For the text-containing cell, return its midpoint in (X, Y) coordinate format. 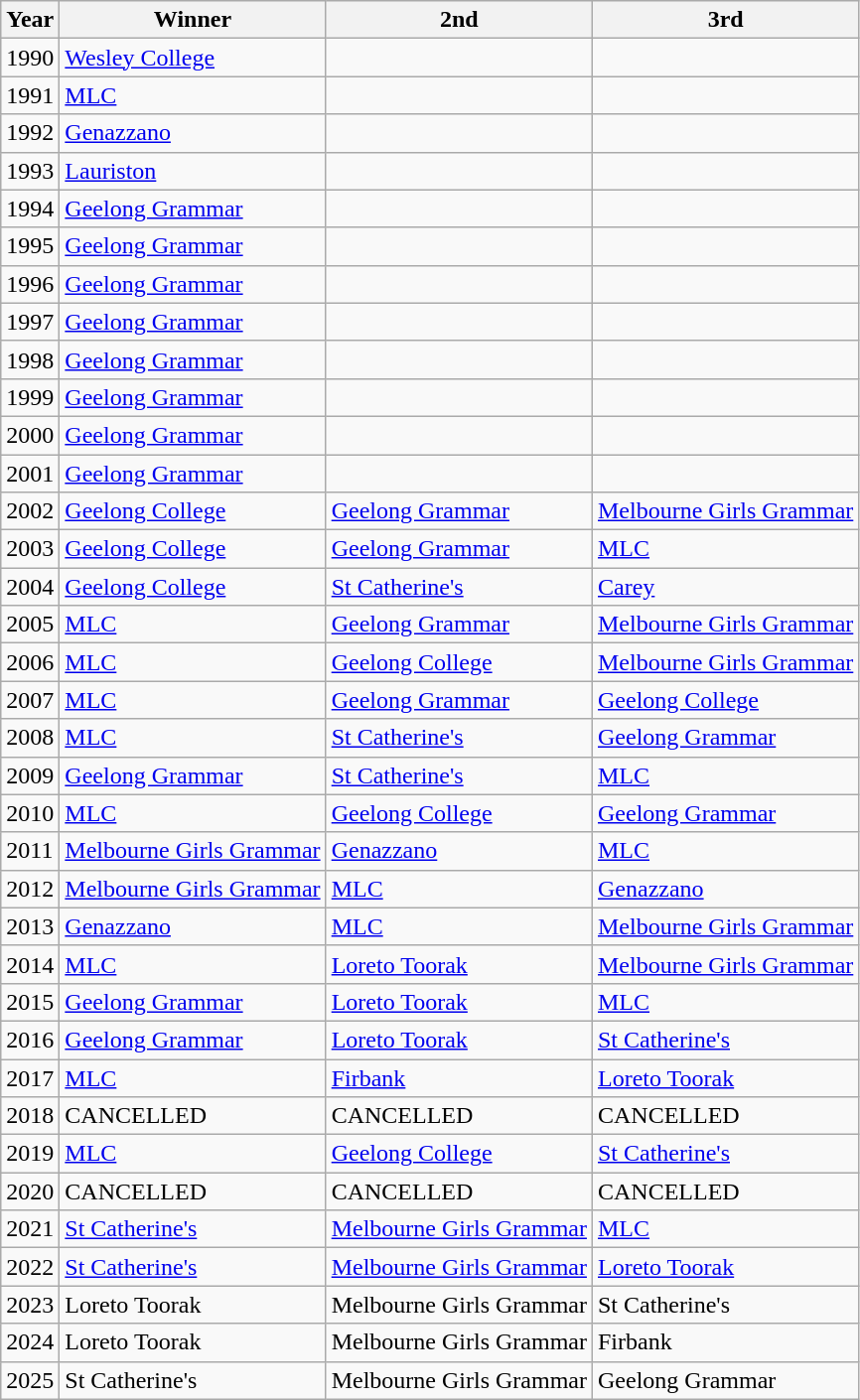
1997 (30, 322)
2009 (30, 775)
2015 (30, 1002)
1999 (30, 397)
2016 (30, 1040)
2011 (30, 851)
1996 (30, 284)
2001 (30, 474)
2002 (30, 511)
Winner (193, 20)
Carey (725, 587)
Wesley College (193, 58)
1992 (30, 133)
2013 (30, 926)
2000 (30, 435)
2007 (30, 700)
2025 (30, 1380)
Year (30, 20)
1998 (30, 359)
2024 (30, 1342)
1995 (30, 246)
2019 (30, 1154)
2006 (30, 662)
2022 (30, 1267)
2018 (30, 1116)
2005 (30, 625)
2020 (30, 1191)
2003 (30, 549)
2nd (459, 20)
3rd (725, 20)
1990 (30, 58)
2017 (30, 1077)
2021 (30, 1229)
2023 (30, 1305)
Lauriston (193, 171)
1991 (30, 95)
2014 (30, 964)
2008 (30, 738)
2010 (30, 813)
2004 (30, 587)
2012 (30, 889)
1994 (30, 209)
1993 (30, 171)
